For the text-containing cell, return its midpoint in (X, Y) coordinate format. 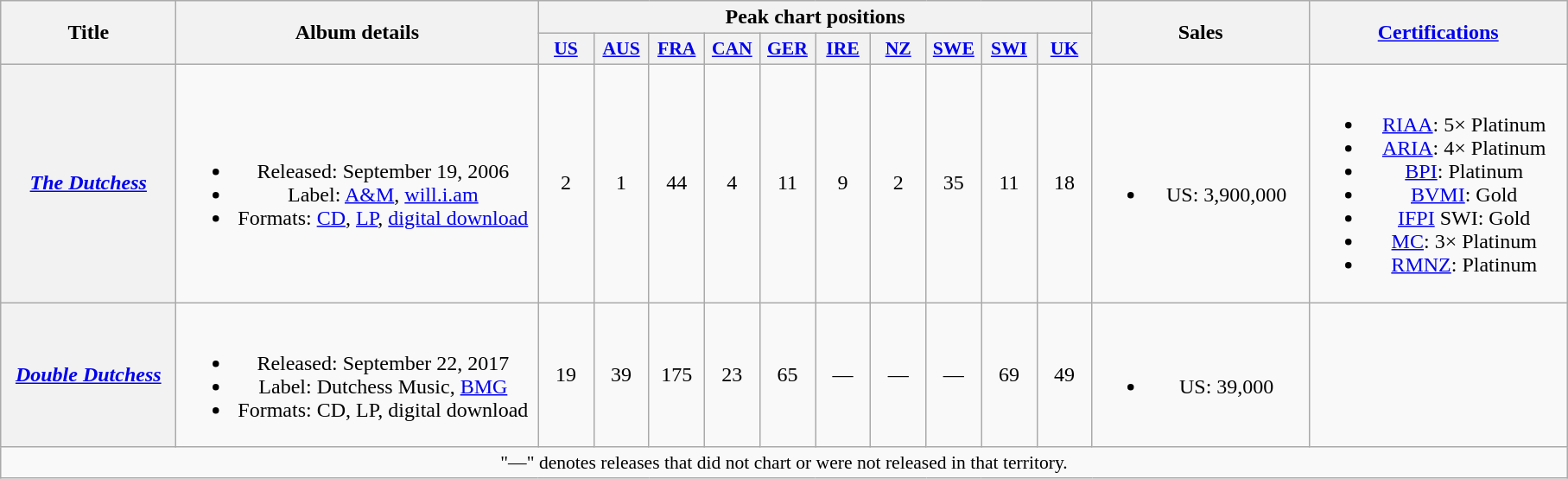
GER (787, 49)
AUS (621, 49)
23 (732, 375)
65 (787, 375)
9 (843, 183)
US: 3,900,000 (1201, 183)
69 (1009, 375)
FRA (676, 49)
Peak chart positions (816, 17)
CAN (732, 49)
1 (621, 183)
Double Dutchess (88, 375)
4 (732, 183)
Released: September 22, 2017Label: Dutchess Music, BMGFormats: CD, LP, digital download (358, 375)
175 (676, 375)
18 (1064, 183)
Sales (1201, 33)
Certifications (1438, 33)
35 (954, 183)
"—" denotes releases that did not chart or were not released in that territory. (784, 463)
Album details (358, 33)
SWI (1009, 49)
49 (1064, 375)
NZ (898, 49)
Title (88, 33)
RIAA: 5× PlatinumARIA: 4× PlatinumBPI: PlatinumBVMI: GoldIFPI SWI: GoldMC: 3× PlatinumRMNZ: Platinum (1438, 183)
SWE (954, 49)
19 (566, 375)
US: 39,000 (1201, 375)
Released: September 19, 2006Label: A&M, will.i.amFormats: CD, LP, digital download (358, 183)
44 (676, 183)
39 (621, 375)
The Dutchess (88, 183)
UK (1064, 49)
US (566, 49)
IRE (843, 49)
